From the cell containing the given text, extract its center point as [X, Y] coordinate. 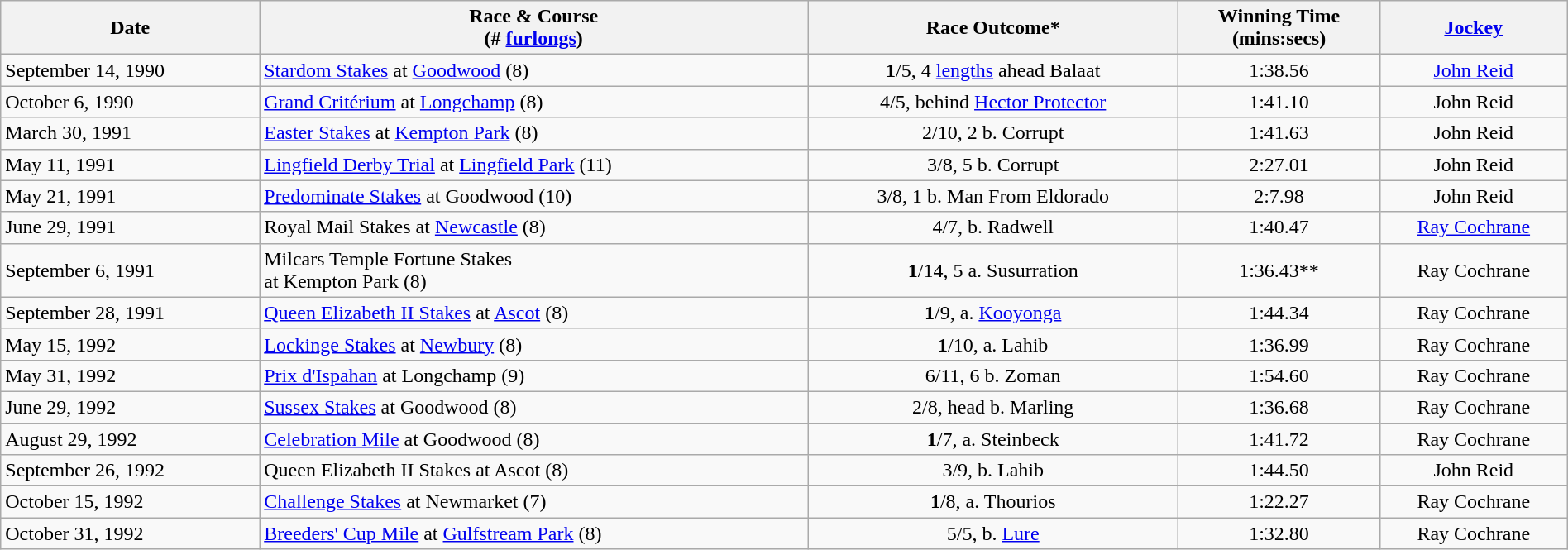
Date [131, 28]
3/8, 1 b. Man From Eldorado [993, 196]
2:7.98 [1279, 196]
1:41.72 [1279, 439]
Stardom Stakes at Goodwood (8) [534, 70]
Race Outcome* [993, 28]
Prix d'Ispahan at Longchamp (9) [534, 375]
September 6, 1991 [131, 270]
May 21, 1991 [131, 196]
1:38.56 [1279, 70]
June 29, 1991 [131, 227]
1:22.27 [1279, 502]
Celebration Mile at Goodwood (8) [534, 439]
1:44.34 [1279, 313]
3/8, 5 b. Corrupt [993, 165]
1:36.68 [1279, 407]
6/11, 6 b. Zoman [993, 375]
Milcars Temple Fortune Stakes at Kempton Park (8) [534, 270]
May 31, 1992 [131, 375]
August 29, 1992 [131, 439]
4/7, b. Radwell [993, 227]
1/9, a. Kooyonga [993, 313]
Royal Mail Stakes at Newcastle (8) [534, 227]
September 28, 1991 [131, 313]
Winning Time(mins:secs) [1279, 28]
1/7, a. Steinbeck [993, 439]
2:27.01 [1279, 165]
Breeders' Cup Mile at Gulfstream Park (8) [534, 533]
1/10, a. Lahib [993, 344]
June 29, 1992 [131, 407]
October 6, 1990 [131, 102]
Predominate Stakes at Goodwood (10) [534, 196]
October 15, 1992 [131, 502]
1:41.63 [1279, 133]
1/5, 4 lengths ahead Balaat [993, 70]
Lingfield Derby Trial at Lingfield Park (11) [534, 165]
1:36.99 [1279, 344]
1:40.47 [1279, 227]
March 30, 1991 [131, 133]
Sussex Stakes at Goodwood (8) [534, 407]
September 26, 1992 [131, 471]
2/10, 2 b. Corrupt [993, 133]
May 15, 1992 [131, 344]
1:36.43** [1279, 270]
September 14, 1990 [131, 70]
Easter Stakes at Kempton Park (8) [534, 133]
Grand Critérium at Longchamp (8) [534, 102]
Jockey [1474, 28]
Lockinge Stakes at Newbury (8) [534, 344]
3/9, b. Lahib [993, 471]
1:41.10 [1279, 102]
Race & Course(# furlongs) [534, 28]
4/5, behind Hector Protector [993, 102]
1:32.80 [1279, 533]
1:54.60 [1279, 375]
Challenge Stakes at Newmarket (7) [534, 502]
May 11, 1991 [131, 165]
2/8, head b. Marling [993, 407]
5/5, b. Lure [993, 533]
October 31, 1992 [131, 533]
1/8, a. Thourios [993, 502]
1:44.50 [1279, 471]
1/14, 5 a. Susurration [993, 270]
